For the text-containing cell, return its midpoint in (x, y) coordinate format. 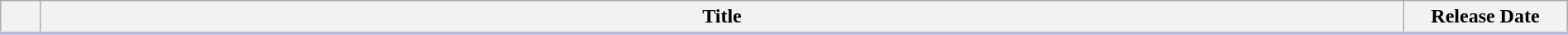
Title (721, 17)
Release Date (1485, 17)
